For the text-containing cell, return its midpoint in [x, y] coordinate format. 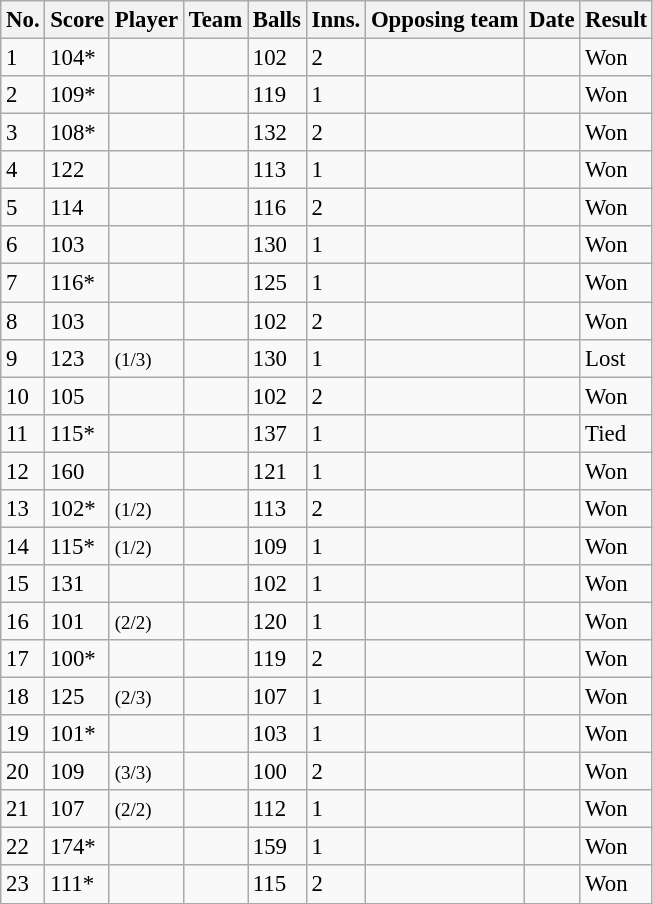
137 [278, 433]
Player [146, 20]
6 [23, 245]
132 [278, 133]
Inns. [336, 20]
10 [23, 396]
Score [78, 20]
174* [78, 847]
3 [23, 133]
Balls [278, 20]
105 [78, 396]
115 [278, 885]
7 [23, 283]
160 [78, 471]
14 [23, 546]
121 [278, 471]
122 [78, 170]
20 [23, 772]
8 [23, 321]
159 [278, 847]
120 [278, 621]
100 [278, 772]
123 [78, 358]
(1/3) [146, 358]
Lost [616, 358]
19 [23, 734]
Team [215, 20]
101 [78, 621]
Result [616, 20]
15 [23, 584]
104* [78, 58]
16 [23, 621]
114 [78, 208]
(2/3) [146, 697]
116* [78, 283]
116 [278, 208]
101* [78, 734]
111* [78, 885]
5 [23, 208]
131 [78, 584]
102* [78, 509]
17 [23, 659]
Opposing team [445, 20]
(3/3) [146, 772]
11 [23, 433]
Date [552, 20]
112 [278, 809]
21 [23, 809]
4 [23, 170]
Tied [616, 433]
18 [23, 697]
22 [23, 847]
13 [23, 509]
23 [23, 885]
109* [78, 95]
108* [78, 133]
12 [23, 471]
No. [23, 20]
9 [23, 358]
100* [78, 659]
